Locate the cell with the specified text and output its [X, Y] center coordinate. 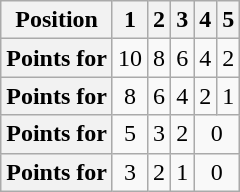
10 [130, 58]
Position [57, 20]
